For the text-containing cell, return its midpoint in [x, y] coordinate format. 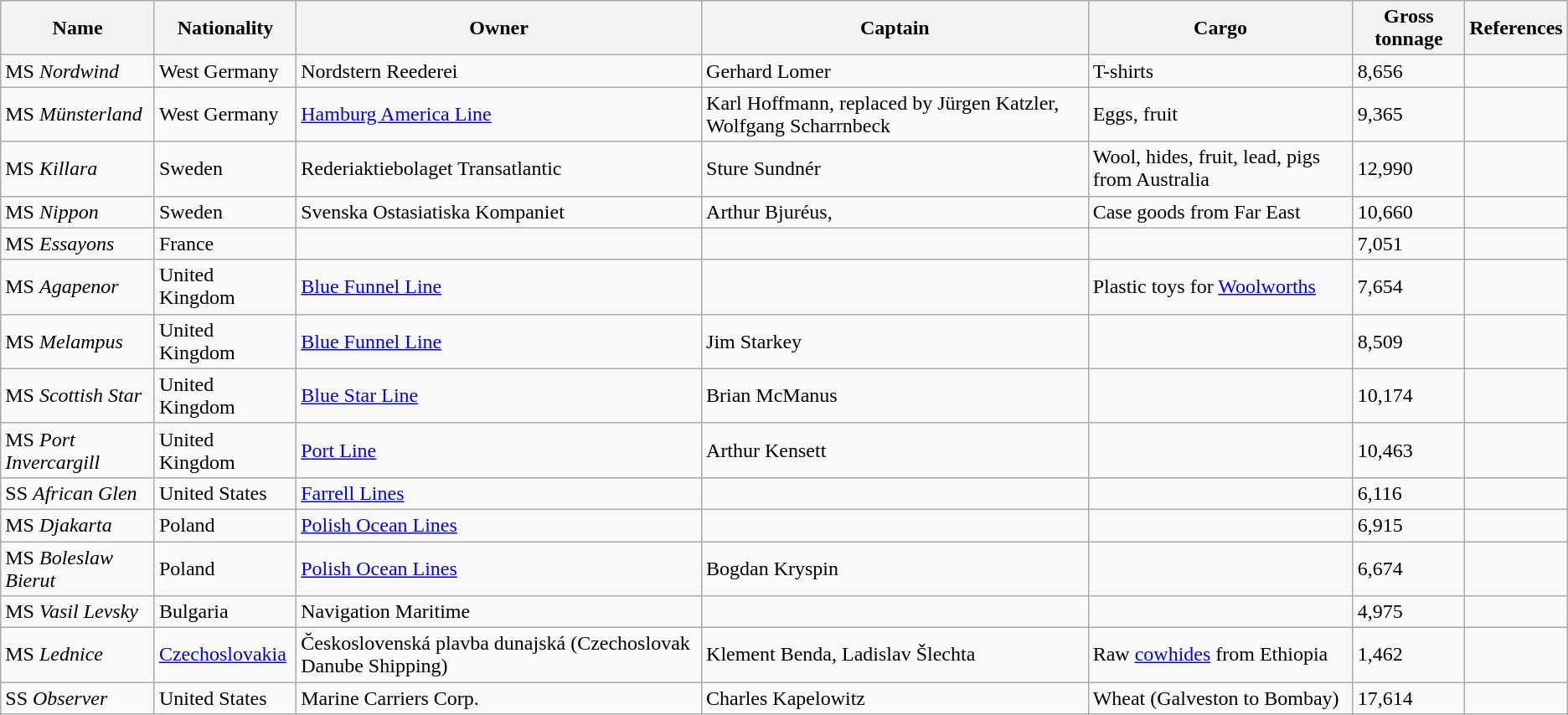
Marine Carriers Corp. [499, 698]
Case goods from Far East [1220, 212]
Eggs, fruit [1220, 114]
Brian McManus [895, 395]
Arthur Kensett [895, 450]
Wool, hides, fruit, lead, pigs from Australia [1220, 169]
Wheat (Galveston to Bombay) [1220, 698]
10,660 [1409, 212]
MS Melampus [78, 342]
Bogdan Kryspin [895, 568]
Sture Sundnér [895, 169]
Farrell Lines [499, 493]
Owner [499, 28]
8,509 [1409, 342]
References [1516, 28]
8,656 [1409, 71]
12,990 [1409, 169]
4,975 [1409, 612]
MS Vasil Levsky [78, 612]
MS Nippon [78, 212]
MS Port Invercargill [78, 450]
MS Killara [78, 169]
Czechoslovakia [224, 655]
Klement Benda, Ladislav Šlechta [895, 655]
Rederiaktiebolaget Transatlantic [499, 169]
Československá plavba dunajská (Czechoslovak Danube Shipping) [499, 655]
MS Scottish Star [78, 395]
1,462 [1409, 655]
MS Agapenor [78, 286]
Cargo [1220, 28]
MS Djakarta [78, 525]
Jim Starkey [895, 342]
MS Boleslaw Bierut [78, 568]
Arthur Bjuréus, [895, 212]
Nationality [224, 28]
7,654 [1409, 286]
Svenska Ostasiatiska Kompaniet [499, 212]
Navigation Maritime [499, 612]
17,614 [1409, 698]
France [224, 244]
Port Line [499, 450]
MS Münsterland [78, 114]
6,116 [1409, 493]
Gross tonnage [1409, 28]
6,674 [1409, 568]
Gerhard Lomer [895, 71]
Hamburg America Line [499, 114]
T-shirts [1220, 71]
Bulgaria [224, 612]
SS Observer [78, 698]
MS Essayons [78, 244]
MS Lednice [78, 655]
9,365 [1409, 114]
10,174 [1409, 395]
Nordstern Reederei [499, 71]
Raw cowhides from Ethiopia [1220, 655]
10,463 [1409, 450]
Charles Kapelowitz [895, 698]
Blue Star Line [499, 395]
7,051 [1409, 244]
6,915 [1409, 525]
Plastic toys for Woolworths [1220, 286]
SS African Glen [78, 493]
Karl Hoffmann, replaced by Jürgen Katzler, Wolfgang Scharrnbeck [895, 114]
Name [78, 28]
Captain [895, 28]
MS Nordwind [78, 71]
